Provide the [x, y] coordinate of the cell's center where the given text is located.  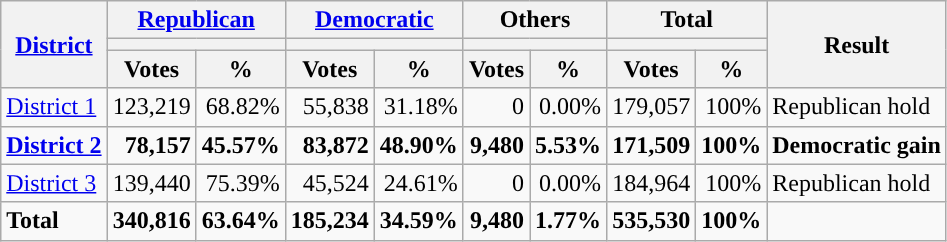
83,872 [330, 145]
185,234 [330, 221]
75.39% [240, 183]
34.59% [418, 221]
184,964 [652, 183]
535,530 [652, 221]
Democratic [374, 20]
Democratic gain [857, 145]
District 1 [54, 107]
Others [534, 20]
District 3 [54, 183]
171,509 [652, 145]
31.18% [418, 107]
1.77% [568, 221]
5.53% [568, 145]
Result [857, 44]
78,157 [152, 145]
45.57% [240, 145]
179,057 [652, 107]
139,440 [152, 183]
District 2 [54, 145]
District [54, 44]
Republican [196, 20]
123,219 [152, 107]
55,838 [330, 107]
68.82% [240, 107]
24.61% [418, 183]
45,524 [330, 183]
63.64% [240, 221]
340,816 [152, 221]
48.90% [418, 145]
